Identify which cell holds the provided text, then report its [X, Y] central coordinate. 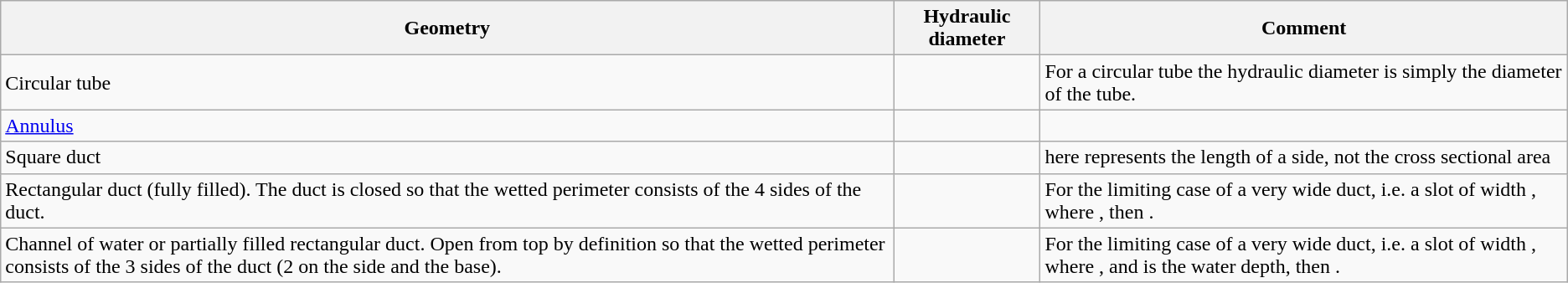
Hydraulic diameter [967, 28]
Comment [1303, 28]
Rectangular duct (fully filled). The duct is closed so that the wetted perimeter consists of the 4 sides of the duct. [447, 201]
For the limiting case of a very wide duct, i.e. a slot of width , where , then . [1303, 201]
Circular tube [447, 82]
Geometry [447, 28]
For a circular tube the hydraulic diameter is simply the diameter of the tube. [1303, 82]
Annulus [447, 126]
here represents the length of a side, not the cross sectional area [1303, 157]
For the limiting case of a very wide duct, i.e. a slot of width , where , and is the water depth, then . [1303, 255]
Square duct [447, 157]
